Find where the given text appears and provide that cell's center as [x, y] coordinate. 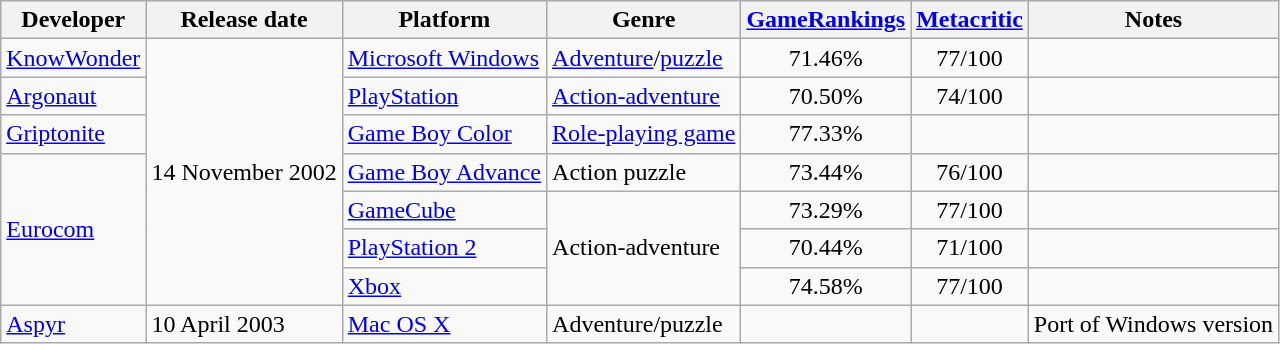
Platform [444, 20]
Notes [1153, 20]
10 April 2003 [244, 324]
71/100 [970, 248]
Release date [244, 20]
Developer [74, 20]
PlayStation [444, 96]
Eurocom [74, 229]
GameCube [444, 210]
Griptonite [74, 134]
77.33% [826, 134]
Game Boy Advance [444, 172]
Action puzzle [644, 172]
Port of Windows version [1153, 324]
Argonaut [74, 96]
Game Boy Color [444, 134]
KnowWonder [74, 58]
73.29% [826, 210]
Mac OS X [444, 324]
Genre [644, 20]
Metacritic [970, 20]
70.50% [826, 96]
74.58% [826, 286]
Microsoft Windows [444, 58]
70.44% [826, 248]
Aspyr [74, 324]
PlayStation 2 [444, 248]
71.46% [826, 58]
76/100 [970, 172]
73.44% [826, 172]
Role-playing game [644, 134]
Xbox [444, 286]
74/100 [970, 96]
GameRankings [826, 20]
14 November 2002 [244, 172]
